Provide the (X, Y) coordinate of the cell's center where the given text is located.  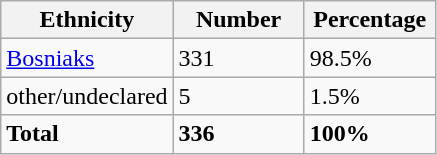
1.5% (370, 96)
5 (238, 96)
336 (238, 134)
Number (238, 20)
Total (87, 134)
100% (370, 134)
Ethnicity (87, 20)
331 (238, 58)
Percentage (370, 20)
Bosniaks (87, 58)
other/undeclared (87, 96)
98.5% (370, 58)
